Locate the cell with the specified text and output its [X, Y] center coordinate. 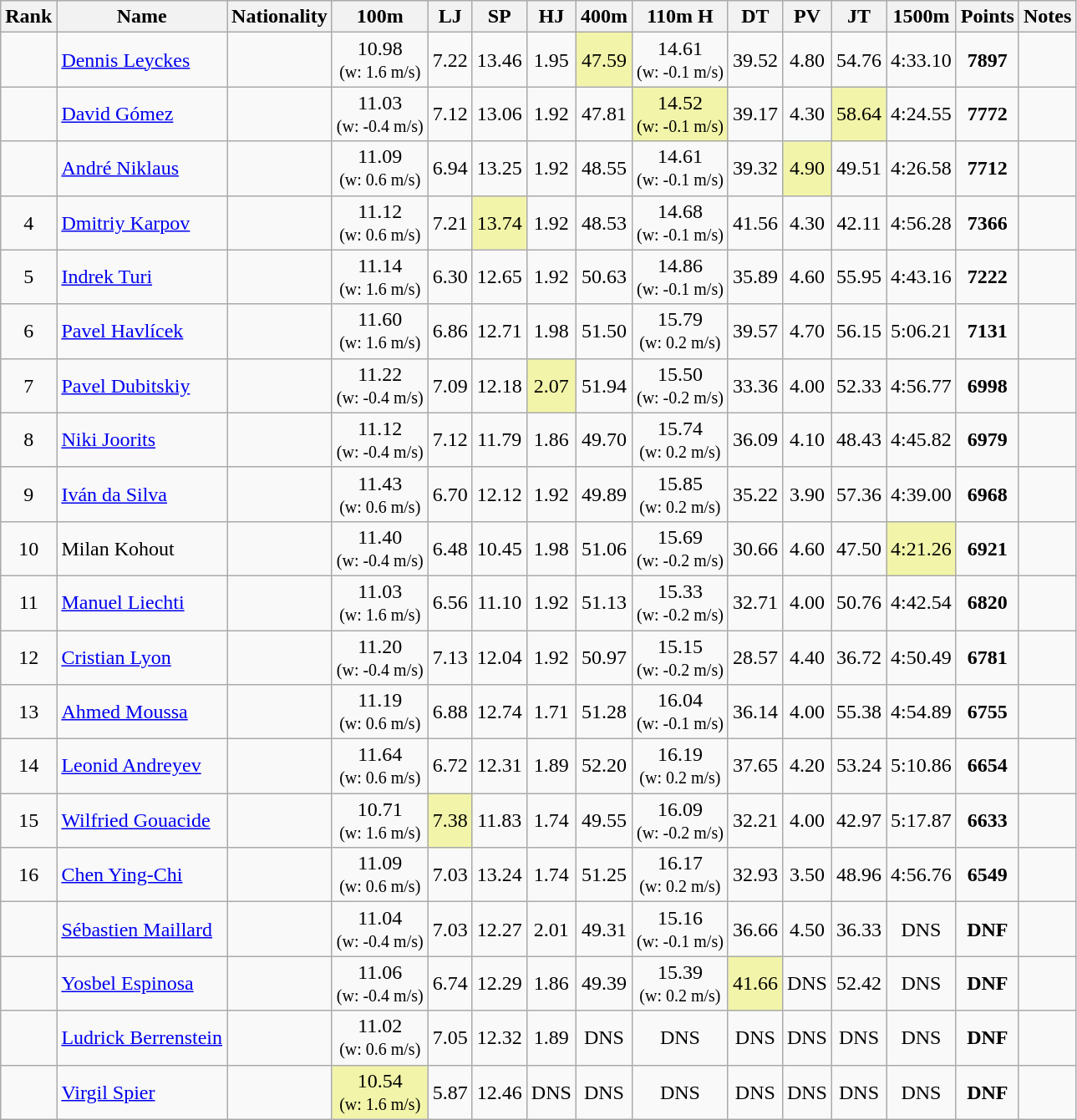
Pavel Dubitskiy [142, 386]
1.95 [551, 60]
35.89 [755, 277]
Ludrick Berrenstein [142, 1037]
11.64(w: 0.6 m/s) [379, 767]
12.65 [500, 277]
16.04(w: -0.1 m/s) [680, 712]
11.19(w: 0.6 m/s) [379, 712]
7.13 [450, 656]
4:21.26 [922, 548]
Nationality [280, 17]
4:33.10 [922, 60]
16 [28, 875]
4:26.58 [922, 169]
12.27 [500, 929]
49.55 [603, 820]
32.21 [755, 820]
6979 [988, 439]
100m [379, 17]
5:10.86 [922, 767]
6968 [988, 494]
6.70 [450, 494]
48.53 [603, 222]
13.06 [500, 114]
4.40 [807, 656]
15.79(w: 0.2 m/s) [680, 331]
11.22(w: -0.4 m/s) [379, 386]
52.33 [859, 386]
4:50.49 [922, 656]
1.71 [551, 712]
6781 [988, 656]
12.74 [500, 712]
42.11 [859, 222]
4:39.00 [922, 494]
49.70 [603, 439]
6.94 [450, 169]
10.71(w: 1.6 m/s) [379, 820]
Cristian Lyon [142, 656]
SP [500, 17]
12.31 [500, 767]
LJ [450, 17]
50.76 [859, 603]
4:42.54 [922, 603]
110m H [680, 17]
4:45.82 [922, 439]
36.09 [755, 439]
Points [988, 17]
15.33(w: -0.2 m/s) [680, 603]
Ahmed Moussa [142, 712]
Yosbel Espinosa [142, 984]
7.22 [450, 60]
51.13 [603, 603]
6755 [988, 712]
5:06.21 [922, 331]
47.50 [859, 548]
15.15(w: -0.2 m/s) [680, 656]
13.24 [500, 875]
Manuel Liechti [142, 603]
6 [28, 331]
6.72 [450, 767]
15.74(w: 0.2 m/s) [680, 439]
7131 [988, 331]
52.20 [603, 767]
Dennis Leyckes [142, 60]
12.29 [500, 984]
10.45 [500, 548]
6.88 [450, 712]
11.04(w: -0.4 m/s) [379, 929]
11.10 [500, 603]
JT [859, 17]
11.14(w: 1.6 m/s) [379, 277]
6549 [988, 875]
42.97 [859, 820]
51.28 [603, 712]
4.70 [807, 331]
37.65 [755, 767]
7 [28, 386]
10 [28, 548]
57.36 [859, 494]
13.74 [500, 222]
11.83 [500, 820]
6.74 [450, 984]
11.79 [500, 439]
32.93 [755, 875]
6654 [988, 767]
11.20(w: -0.4 m/s) [379, 656]
4.10 [807, 439]
6820 [988, 603]
3.90 [807, 494]
HJ [551, 17]
Milan Kohout [142, 548]
4:56.76 [922, 875]
8 [28, 439]
53.24 [859, 767]
6633 [988, 820]
12.32 [500, 1037]
58.64 [859, 114]
12.04 [500, 656]
5:17.87 [922, 820]
15.16(w: -0.1 m/s) [680, 929]
Iván da Silva [142, 494]
7366 [988, 222]
5.87 [450, 1092]
14 [28, 767]
15.50(w: -0.2 m/s) [680, 386]
49.51 [859, 169]
12.12 [500, 494]
16.19(w: 0.2 m/s) [680, 767]
39.57 [755, 331]
39.52 [755, 60]
50.63 [603, 277]
14.86(w: -0.1 m/s) [680, 277]
Sébastien Maillard [142, 929]
6.30 [450, 277]
7.05 [450, 1037]
11.40(w: -0.4 m/s) [379, 548]
7.21 [450, 222]
16.09(w: -0.2 m/s) [680, 820]
6921 [988, 548]
16.17(w: 0.2 m/s) [680, 875]
6.86 [450, 331]
David Gómez [142, 114]
13.46 [500, 60]
30.66 [755, 548]
36.72 [859, 656]
4:56.28 [922, 222]
9 [28, 494]
Notes [1047, 17]
Niki Joorits [142, 439]
54.76 [859, 60]
4:24.55 [922, 114]
6998 [988, 386]
7222 [988, 277]
36.66 [755, 929]
32.71 [755, 603]
56.15 [859, 331]
Dmitriy Karpov [142, 222]
3.50 [807, 875]
Leonid Andreyev [142, 767]
Pavel Havlícek [142, 331]
52.42 [859, 984]
41.66 [755, 984]
11.12(w: 0.6 m/s) [379, 222]
47.59 [603, 60]
6.48 [450, 548]
15.69(w: -0.2 m/s) [680, 548]
55.38 [859, 712]
Wilfried Gouacide [142, 820]
5 [28, 277]
4:54.89 [922, 712]
48.96 [859, 875]
4 [28, 222]
4.80 [807, 60]
33.36 [755, 386]
Indrek Turi [142, 277]
11.43(w: 0.6 m/s) [379, 494]
11.60(w: 1.6 m/s) [379, 331]
14.68(w: -0.1 m/s) [680, 222]
13.25 [500, 169]
36.33 [859, 929]
11.02(w: 0.6 m/s) [379, 1037]
12 [28, 656]
15.85(w: 0.2 m/s) [680, 494]
51.94 [603, 386]
15.39(w: 0.2 m/s) [680, 984]
4.50 [807, 929]
Virgil Spier [142, 1092]
14.52(w: -0.1 m/s) [680, 114]
10.54(w: 1.6 m/s) [379, 1092]
Chen Ying-Chi [142, 875]
11.03(w: 1.6 m/s) [379, 603]
4:56.77 [922, 386]
51.50 [603, 331]
DT [755, 17]
12.46 [500, 1092]
28.57 [755, 656]
50.97 [603, 656]
12.18 [500, 386]
41.56 [755, 222]
André Niklaus [142, 169]
Name [142, 17]
4:43.16 [922, 277]
35.22 [755, 494]
11 [28, 603]
4.20 [807, 767]
400m [603, 17]
10.98(w: 1.6 m/s) [379, 60]
7.38 [450, 820]
55.95 [859, 277]
7712 [988, 169]
12.71 [500, 331]
48.55 [603, 169]
7897 [988, 60]
48.43 [859, 439]
7.09 [450, 386]
6.56 [450, 603]
51.06 [603, 548]
39.17 [755, 114]
51.25 [603, 875]
47.81 [603, 114]
1500m [922, 17]
15 [28, 820]
49.31 [603, 929]
39.32 [755, 169]
13 [28, 712]
49.89 [603, 494]
7772 [988, 114]
11.06(w: -0.4 m/s) [379, 984]
11.03(w: -0.4 m/s) [379, 114]
2.07 [551, 386]
2.01 [551, 929]
36.14 [755, 712]
PV [807, 17]
49.39 [603, 984]
Rank [28, 17]
11.12(w: -0.4 m/s) [379, 439]
4.90 [807, 169]
